Identify which cell holds the provided text, then report its [x, y] central coordinate. 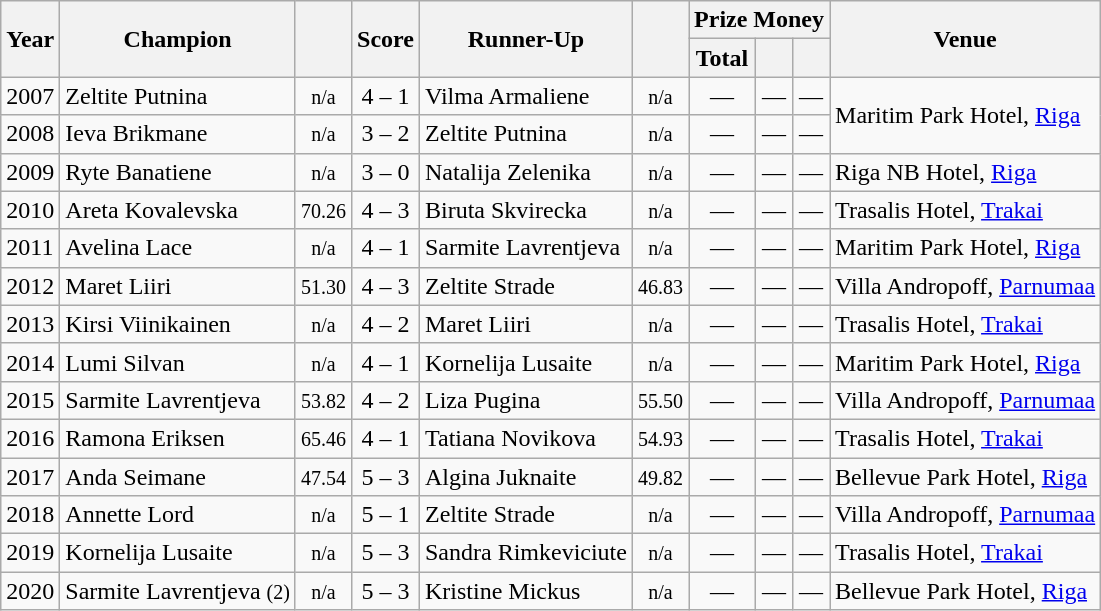
Areta Kovalevska [178, 210]
Vilma Armaliene [526, 96]
Biruta Skvirecka [526, 210]
2014 [30, 362]
2008 [30, 134]
2020 [30, 591]
Riga NB Hotel, Riga [966, 172]
Liza Pugina [526, 400]
2019 [30, 553]
Ryte Banatiene [178, 172]
2007 [30, 96]
2012 [30, 286]
2017 [30, 477]
53.82 [323, 400]
2016 [30, 438]
Prize Money [760, 20]
46.83 [660, 286]
2011 [30, 248]
Tatiana Novikova [526, 438]
2010 [30, 210]
65.46 [323, 438]
54.93 [660, 438]
Anda Seimane [178, 477]
49.82 [660, 477]
Runner-Up [526, 39]
Champion [178, 39]
Kristine Mickus [526, 591]
Annette Lord [178, 515]
Kirsi Viinikainen [178, 324]
Score [386, 39]
Ieva Brikmane [178, 134]
Year [30, 39]
2009 [30, 172]
3 – 2 [386, 134]
47.54 [323, 477]
5 – 1 [386, 515]
Venue [966, 39]
Avelina Lace [178, 248]
Ramona Eriksen [178, 438]
2013 [30, 324]
Sarmite Lavrentjeva (2) [178, 591]
2015 [30, 400]
70.26 [323, 210]
3 – 0 [386, 172]
2018 [30, 515]
Total [722, 58]
Sandra Rimkeviciute [526, 553]
Algina Juknaite [526, 477]
55.50 [660, 400]
Natalija Zelenika [526, 172]
Lumi Silvan [178, 362]
51.30 [323, 286]
